Identify which cell holds the provided text, then report its [X, Y] central coordinate. 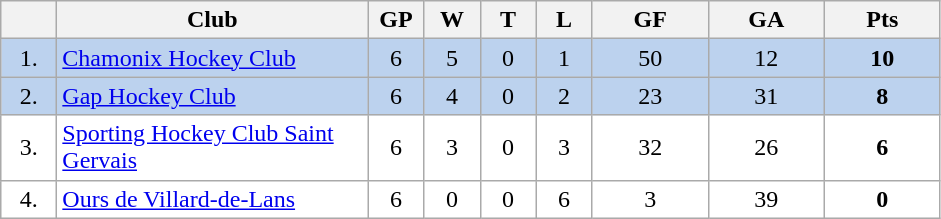
W [452, 20]
Gap Hockey Club [212, 96]
32 [650, 148]
50 [650, 58]
4. [29, 199]
10 [882, 58]
Chamonix Hockey Club [212, 58]
39 [766, 199]
31 [766, 96]
26 [766, 148]
L [564, 20]
1 [564, 58]
4 [452, 96]
Ours de Villard-de-Lans [212, 199]
GF [650, 20]
23 [650, 96]
Pts [882, 20]
5 [452, 58]
2. [29, 96]
T [508, 20]
Sporting Hockey Club Saint Gervais [212, 148]
GA [766, 20]
GP [396, 20]
Club [212, 20]
12 [766, 58]
1. [29, 58]
2 [564, 96]
8 [882, 96]
3. [29, 148]
